For the text-containing cell, return its midpoint in [x, y] coordinate format. 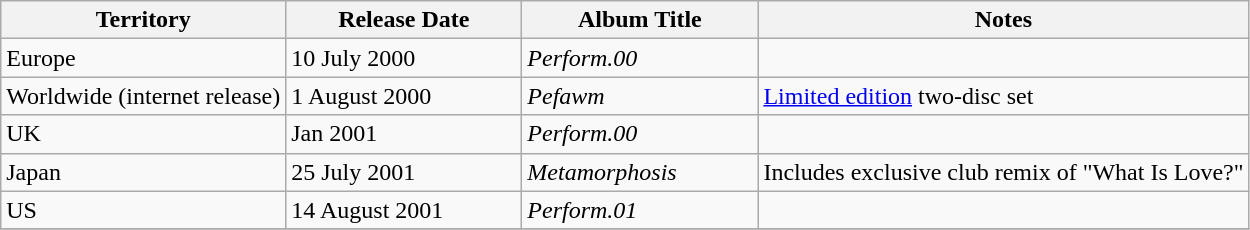
Europe [144, 58]
14 August 2001 [404, 210]
Perform.01 [640, 210]
25 July 2001 [404, 172]
Includes exclusive club remix of "What Is Love?" [1004, 172]
Notes [1004, 20]
Jan 2001 [404, 134]
Metamorphosis [640, 172]
Japan [144, 172]
1 August 2000 [404, 96]
US [144, 210]
Album Title [640, 20]
10 July 2000 [404, 58]
Pefawm [640, 96]
Release Date [404, 20]
Limited edition two-disc set [1004, 96]
Worldwide (internet release) [144, 96]
Territory [144, 20]
UK [144, 134]
